Search for the cell housing the specified text and yield its (X, Y) center coordinate. 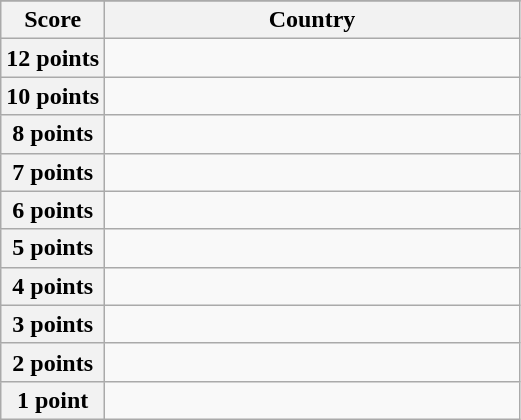
10 points (53, 96)
Country (312, 20)
8 points (53, 134)
6 points (53, 210)
4 points (53, 286)
1 point (53, 400)
5 points (53, 248)
2 points (53, 362)
Score (53, 20)
12 points (53, 58)
3 points (53, 324)
7 points (53, 172)
